For the text-containing cell, return its midpoint in [X, Y] coordinate format. 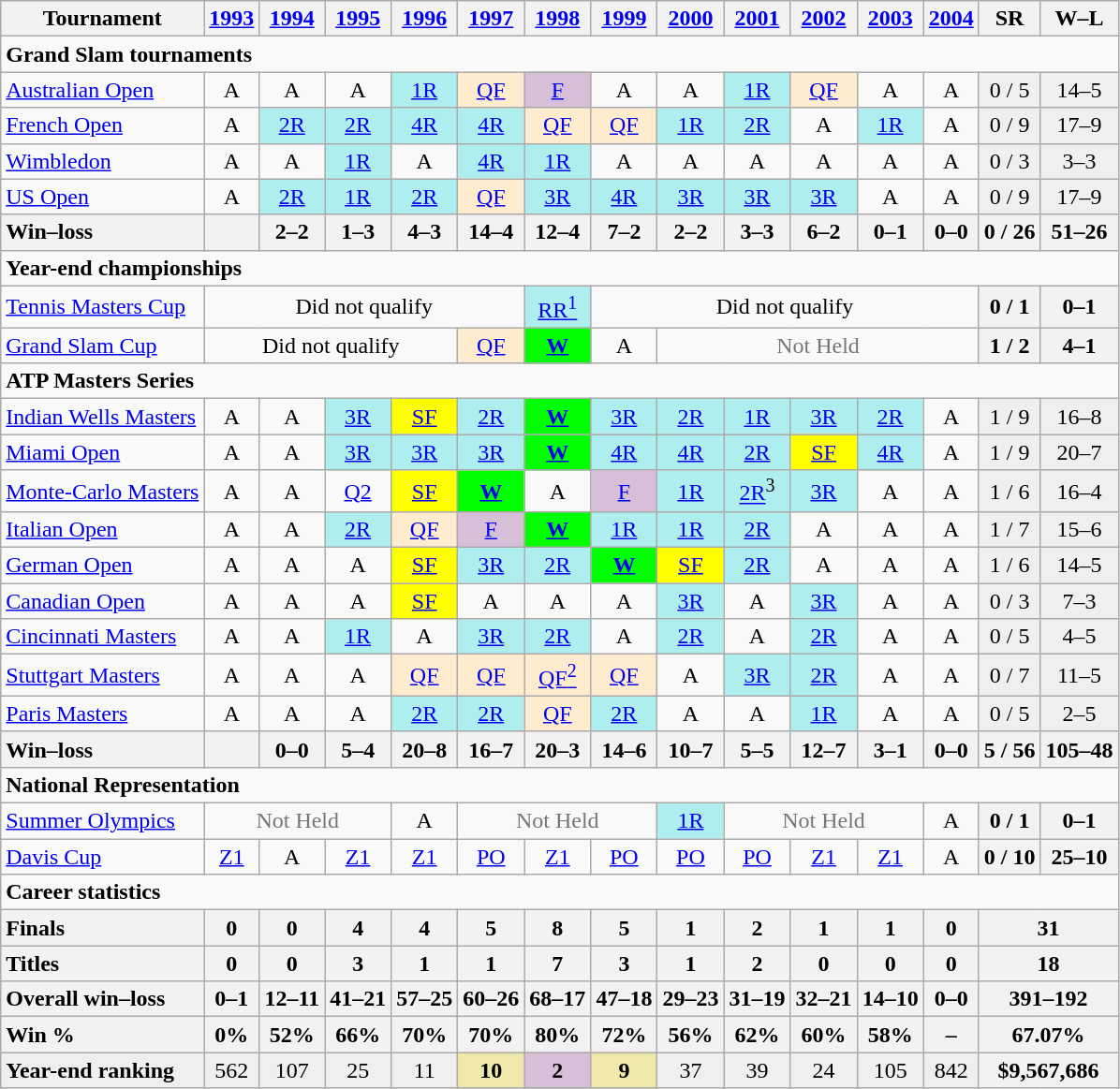
10 [491, 1070]
4–3 [425, 232]
2003 [890, 19]
0 / 10 [1009, 857]
Career statistics [560, 892]
56% [691, 1035]
8 [558, 928]
Grand Slam Cup [103, 346]
2–5 [1079, 714]
1996 [425, 19]
Monte-Carlo Masters [103, 491]
1 / 7 [1009, 530]
7–3 [1079, 601]
1997 [491, 19]
12–11 [292, 999]
31 [1049, 928]
10–7 [691, 749]
16–4 [1079, 491]
32–21 [824, 999]
15–6 [1079, 530]
Canadian Open [103, 601]
5 / 56 [1009, 749]
Q2 [358, 491]
German Open [103, 566]
60–26 [491, 999]
$9,567,686 [1049, 1070]
14–6 [624, 749]
14–4 [491, 232]
0% [232, 1035]
1998 [558, 19]
French Open [103, 125]
57–25 [425, 999]
3–1 [890, 749]
RR1 [558, 307]
62% [757, 1035]
51–26 [1079, 232]
Summer Olympics [103, 821]
31–19 [757, 999]
20–3 [558, 749]
2002 [824, 19]
562 [232, 1070]
6–2 [824, 232]
Year-end championships [560, 268]
1 / 2 [1009, 346]
9 [624, 1070]
47–18 [624, 999]
Tournament [103, 19]
1999 [624, 19]
105 [890, 1070]
1993 [232, 19]
2000 [691, 19]
Year-end ranking [103, 1070]
18 [1049, 964]
Finals [103, 928]
107 [292, 1070]
5–5 [757, 749]
7 [558, 964]
Overall win–loss [103, 999]
41–21 [358, 999]
11–5 [1079, 676]
58% [890, 1035]
29–23 [691, 999]
20–8 [425, 749]
4–5 [1079, 637]
Grand Slam tournaments [560, 54]
2004 [951, 19]
37 [691, 1070]
2R3 [757, 491]
72% [624, 1035]
68–17 [558, 999]
842 [951, 1070]
25–10 [1079, 857]
US Open [103, 197]
Tennis Masters Cup [103, 307]
Paris Masters [103, 714]
QF2 [558, 676]
80% [558, 1035]
Indian Wells Masters [103, 417]
16–8 [1079, 417]
1995 [358, 19]
66% [358, 1035]
Wimbledon [103, 161]
12–7 [824, 749]
1994 [292, 19]
Cincinnati Masters [103, 637]
– [951, 1035]
0 / 7 [1009, 676]
105–48 [1079, 749]
Italian Open [103, 530]
24 [824, 1070]
Win % [103, 1035]
12–4 [558, 232]
16–7 [491, 749]
11 [425, 1070]
39 [757, 1070]
4–1 [1079, 346]
391–192 [1049, 999]
Titles [103, 964]
52% [292, 1035]
Stuttgart Masters [103, 676]
25 [358, 1070]
20–7 [1079, 452]
ATP Masters Series [560, 381]
SR [1009, 19]
14–10 [890, 999]
1–3 [358, 232]
0 / 26 [1009, 232]
W–L [1079, 19]
Davis Cup [103, 857]
Australian Open [103, 90]
5–4 [358, 749]
Miami Open [103, 452]
National Representation [560, 786]
67.07% [1049, 1035]
2001 [757, 19]
7–2 [624, 232]
60% [824, 1035]
